Scan for the cell matching the given text and deliver its [X, Y] coordinate at center. 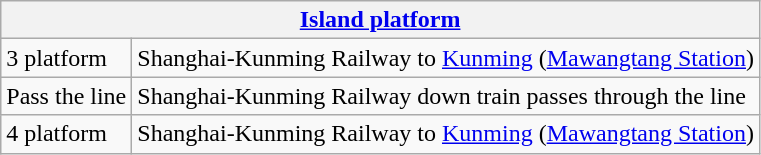
Pass the line [66, 96]
3 platform [66, 58]
Shanghai-Kunming Railway down train passes through the line [446, 96]
4 platform [66, 134]
Island platform [380, 20]
